Return [x, y] of the center of cell containing provided text 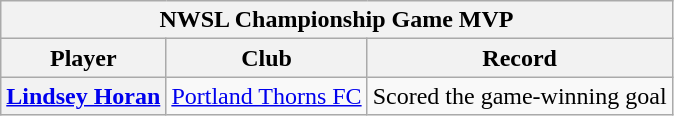
NWSL Championship Game MVP [336, 20]
Portland Thorns FC [266, 96]
Record [520, 58]
Scored the game-winning goal [520, 96]
Lindsey Horan [84, 96]
Player [84, 58]
Club [266, 58]
